For the text-containing cell, return its midpoint in (X, Y) coordinate format. 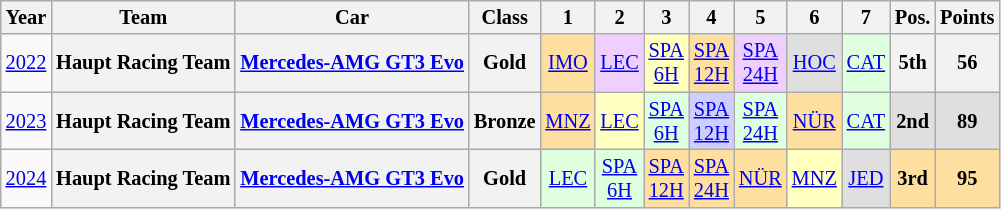
Bronze (505, 121)
3rd (912, 178)
2024 (26, 178)
1 (568, 17)
Points (967, 17)
89 (967, 121)
Year (26, 17)
6 (814, 17)
5 (760, 17)
5th (912, 63)
Class (505, 17)
Team (143, 17)
2 (619, 17)
JED (866, 178)
2023 (26, 121)
95 (967, 178)
7 (866, 17)
Pos. (912, 17)
Car (352, 17)
4 (712, 17)
3 (666, 17)
2nd (912, 121)
HOC (814, 63)
56 (967, 63)
2022 (26, 63)
IMO (568, 63)
